Return the [X, Y] coordinate for the center point of the cell that contains the specified text.  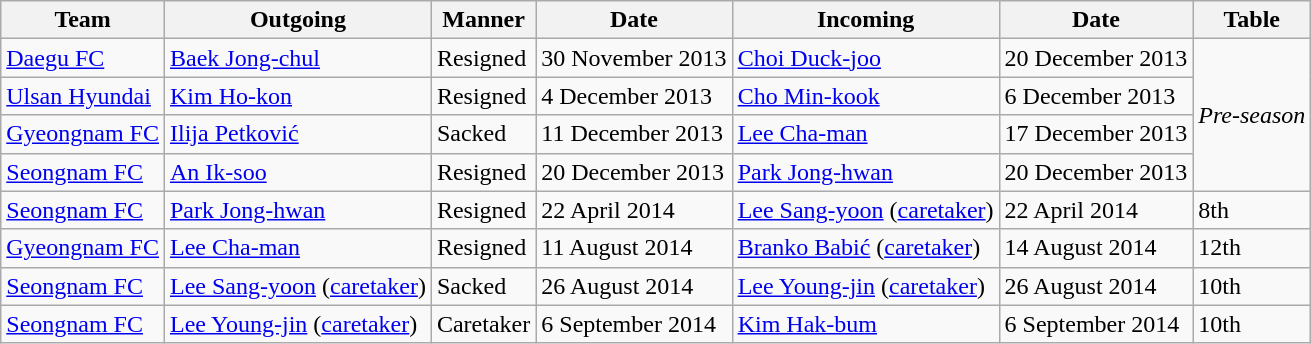
Kim Hak-bum [866, 324]
Kim Ho-kon [298, 96]
8th [1252, 210]
Incoming [866, 20]
Daegu FC [83, 58]
Branko Babić (caretaker) [866, 248]
Baek Jong-chul [298, 58]
Ilija Petković [298, 134]
Team [83, 20]
12th [1252, 248]
Caretaker [483, 324]
Table [1252, 20]
An Ik-soo [298, 172]
Pre-season [1252, 115]
11 August 2014 [634, 248]
4 December 2013 [634, 96]
14 August 2014 [1096, 248]
11 December 2013 [634, 134]
Ulsan Hyundai [83, 96]
Outgoing [298, 20]
Manner [483, 20]
6 December 2013 [1096, 96]
17 December 2013 [1096, 134]
Choi Duck-joo [866, 58]
30 November 2013 [634, 58]
Cho Min-kook [866, 96]
